Locate the cell with the specified text and output its [X, Y] center coordinate. 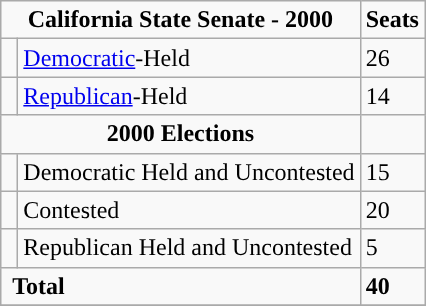
14 [392, 96]
Republican Held and Uncontested [189, 248]
20 [392, 210]
2000 Elections [180, 134]
Republican-Held [189, 96]
Seats [392, 20]
California State Senate - 2000 [180, 20]
40 [392, 286]
5 [392, 248]
Contested [189, 210]
Total [180, 286]
Democratic Held and Uncontested [189, 172]
15 [392, 172]
26 [392, 58]
Democratic-Held [189, 58]
